From the cell containing the given text, extract its center point as (X, Y) coordinate. 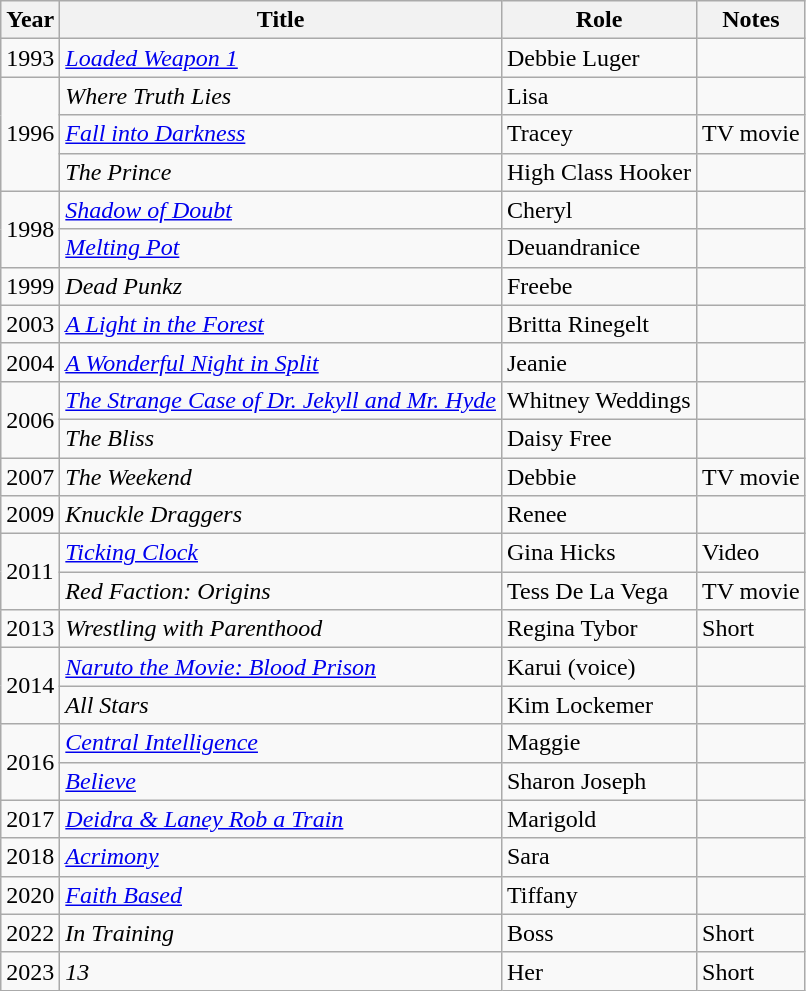
Where Truth Lies (281, 96)
Role (598, 20)
1993 (30, 58)
Kim Lockemer (598, 705)
1998 (30, 229)
Melting Pot (281, 248)
Gina Hicks (598, 553)
Tracey (598, 134)
2006 (30, 419)
Fall into Darkness (281, 134)
Jeanie (598, 362)
2018 (30, 857)
Loaded Weapon 1 (281, 58)
2007 (30, 477)
Dead Punkz (281, 286)
2020 (30, 895)
Title (281, 20)
Tiffany (598, 895)
2014 (30, 686)
Karui (voice) (598, 667)
Red Faction: Origins (281, 591)
Shadow of Doubt (281, 210)
All Stars (281, 705)
Deuandranice (598, 248)
2016 (30, 762)
Knuckle Draggers (281, 515)
Wrestling with Parenthood (281, 629)
Britta Rinegelt (598, 324)
Freebe (598, 286)
Debbie Luger (598, 58)
Central Intelligence (281, 743)
1996 (30, 134)
2023 (30, 971)
Video (752, 553)
Regina Tybor (598, 629)
2017 (30, 819)
In Training (281, 933)
Year (30, 20)
2022 (30, 933)
High Class Hooker (598, 172)
Daisy Free (598, 438)
Faith Based (281, 895)
Ticking Clock (281, 553)
Renee (598, 515)
Naruto the Movie: Blood Prison (281, 667)
Notes (752, 20)
A Light in the Forest (281, 324)
Acrimony (281, 857)
The Prince (281, 172)
Maggie (598, 743)
The Weekend (281, 477)
Tess De La Vega (598, 591)
Believe (281, 781)
The Bliss (281, 438)
1999 (30, 286)
The Strange Case of Dr. Jekyll and Mr. Hyde (281, 400)
A Wonderful Night in Split (281, 362)
2003 (30, 324)
Sharon Joseph (598, 781)
Her (598, 971)
Sara (598, 857)
Cheryl (598, 210)
2004 (30, 362)
2013 (30, 629)
Marigold (598, 819)
Deidra & Laney Rob a Train (281, 819)
Lisa (598, 96)
2011 (30, 572)
2009 (30, 515)
Whitney Weddings (598, 400)
13 (281, 971)
Boss (598, 933)
Debbie (598, 477)
